Return the [X, Y] coordinate for the center point of the cell that contains the specified text.  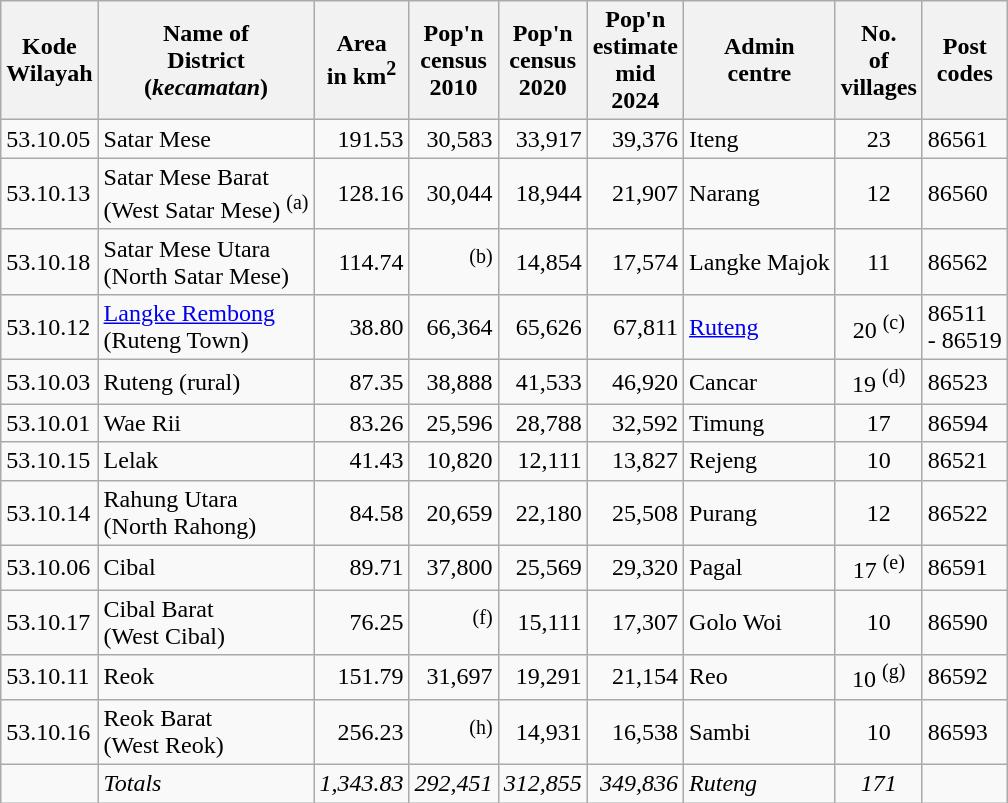
Satar Mese [206, 139]
Purang [760, 512]
11 [878, 262]
53.10.01 [50, 423]
20 (c) [878, 326]
Pop'ncensus2020 [542, 60]
(h) [454, 732]
53.10.13 [50, 194]
Timung [760, 423]
16,538 [635, 732]
349,836 [635, 784]
Pop'ncensus2010 [454, 60]
Wae Rii [206, 423]
53.10.17 [50, 622]
53.10.11 [50, 678]
89.71 [362, 568]
86522 [964, 512]
14,931 [542, 732]
19,291 [542, 678]
76.25 [362, 622]
53.10.16 [50, 732]
53.10.12 [50, 326]
Pop'nestimatemid2024 [635, 60]
114.74 [362, 262]
Satar Mese Barat (West Satar Mese) (a) [206, 194]
Golo Woi [760, 622]
86592 [964, 678]
(f) [454, 622]
Sambi [760, 732]
86521 [964, 461]
128.16 [362, 194]
87.35 [362, 382]
10,820 [454, 461]
53.10.18 [50, 262]
292,451 [454, 784]
53.10.15 [50, 461]
86593 [964, 732]
83.26 [362, 423]
Cancar [760, 382]
33,917 [542, 139]
Kode Wilayah [50, 60]
Lelak [206, 461]
Langke Rembong (Ruteng Town) [206, 326]
39,376 [635, 139]
17,307 [635, 622]
84.58 [362, 512]
1,343.83 [362, 784]
38.80 [362, 326]
Narang [760, 194]
32,592 [635, 423]
86511- 86519 [964, 326]
15,111 [542, 622]
Pagal [760, 568]
30,583 [454, 139]
29,320 [635, 568]
Iteng [760, 139]
31,697 [454, 678]
18,944 [542, 194]
86594 [964, 423]
38,888 [454, 382]
23 [878, 139]
Reok Barat (West Reok) [206, 732]
25,596 [454, 423]
37,800 [454, 568]
46,920 [635, 382]
25,508 [635, 512]
65,626 [542, 326]
Totals [206, 784]
No.of villages [878, 60]
86591 [964, 568]
Satar Mese Utara (North Satar Mese) [206, 262]
171 [878, 784]
21,907 [635, 194]
(b) [454, 262]
151.79 [362, 678]
53.10.06 [50, 568]
Reo [760, 678]
Rahung Utara (North Rahong) [206, 512]
53.10.03 [50, 382]
312,855 [542, 784]
13,827 [635, 461]
53.10.14 [50, 512]
Name ofDistrict (kecamatan) [206, 60]
86590 [964, 622]
25,569 [542, 568]
Rejeng [760, 461]
20,659 [454, 512]
19 (d) [878, 382]
Cibal [206, 568]
12,111 [542, 461]
86562 [964, 262]
Area in km2 [362, 60]
17 (e) [878, 568]
17,574 [635, 262]
17 [878, 423]
256.23 [362, 732]
41.43 [362, 461]
86523 [964, 382]
41,533 [542, 382]
14,854 [542, 262]
28,788 [542, 423]
21,154 [635, 678]
Reok [206, 678]
67,811 [635, 326]
Ruteng (rural) [206, 382]
86561 [964, 139]
Admincentre [760, 60]
53.10.05 [50, 139]
86560 [964, 194]
Langke Majok [760, 262]
10 (g) [878, 678]
Cibal Barat (West Cibal) [206, 622]
30,044 [454, 194]
191.53 [362, 139]
Postcodes [964, 60]
22,180 [542, 512]
66,364 [454, 326]
